Return [x, y] of the center of cell containing provided text 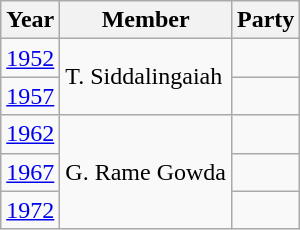
Party [266, 20]
Member [146, 20]
T. Siddalingaiah [146, 77]
1957 [30, 96]
1952 [30, 58]
1967 [30, 172]
Year [30, 20]
G. Rame Gowda [146, 172]
1962 [30, 134]
1972 [30, 210]
